Detect which cell encompasses the target text, then output its (X, Y) center coordinate. 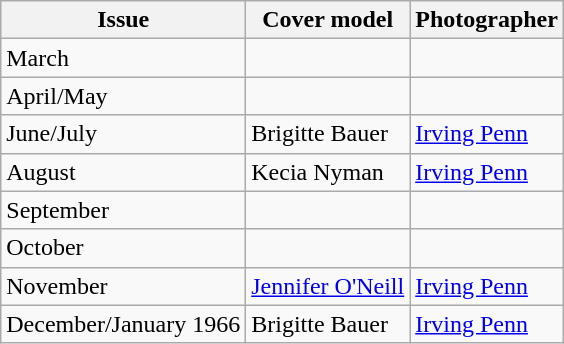
November (124, 286)
December/January 1966 (124, 324)
June/July (124, 134)
Kecia Nyman (328, 172)
Cover model (328, 20)
Photographer (487, 20)
Jennifer O'Neill (328, 286)
September (124, 210)
October (124, 248)
March (124, 58)
Issue (124, 20)
August (124, 172)
April/May (124, 96)
